For the text-containing cell, return its midpoint in [x, y] coordinate format. 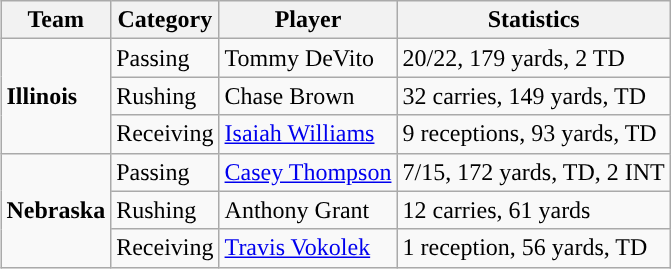
Chase Brown [308, 96]
12 carries, 61 yards [534, 210]
Player [308, 20]
Casey Thompson [308, 172]
Tommy DeVito [308, 58]
Illinois [56, 96]
9 receptions, 93 yards, TD [534, 134]
7/15, 172 yards, TD, 2 INT [534, 172]
Category [165, 20]
20/22, 179 yards, 2 TD [534, 58]
Travis Vokolek [308, 248]
Statistics [534, 20]
1 reception, 56 yards, TD [534, 248]
Anthony Grant [308, 210]
Isaiah Williams [308, 134]
Team [56, 20]
32 carries, 149 yards, TD [534, 96]
Nebraska [56, 210]
